Identify which cell holds the provided text, then report its [X, Y] central coordinate. 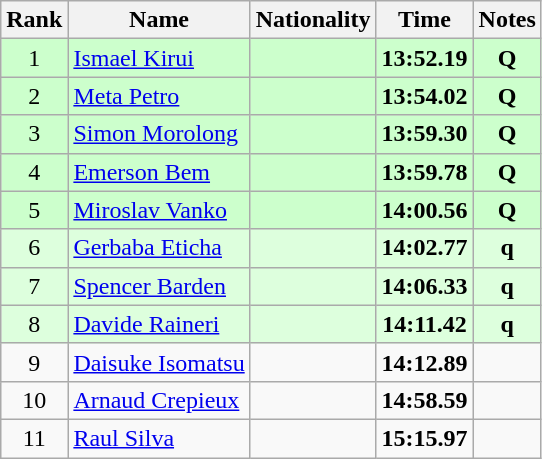
13:59.78 [424, 172]
Spencer Barden [159, 286]
9 [34, 362]
Emerson Bem [159, 172]
Miroslav Vanko [159, 210]
3 [34, 134]
14:06.33 [424, 286]
7 [34, 286]
Simon Morolong [159, 134]
13:54.02 [424, 96]
10 [34, 400]
14:58.59 [424, 400]
14:02.77 [424, 248]
Name [159, 20]
Nationality [313, 20]
13:52.19 [424, 58]
14:11.42 [424, 324]
Raul Silva [159, 438]
5 [34, 210]
13:59.30 [424, 134]
2 [34, 96]
14:12.89 [424, 362]
1 [34, 58]
Davide Raineri [159, 324]
Notes [507, 20]
6 [34, 248]
14:00.56 [424, 210]
Arnaud Crepieux [159, 400]
Ismael Kirui [159, 58]
Rank [34, 20]
15:15.97 [424, 438]
Gerbaba Eticha [159, 248]
8 [34, 324]
11 [34, 438]
4 [34, 172]
Time [424, 20]
Meta Petro [159, 96]
Daisuke Isomatsu [159, 362]
